Locate the cell with the specified text and output its [x, y] center coordinate. 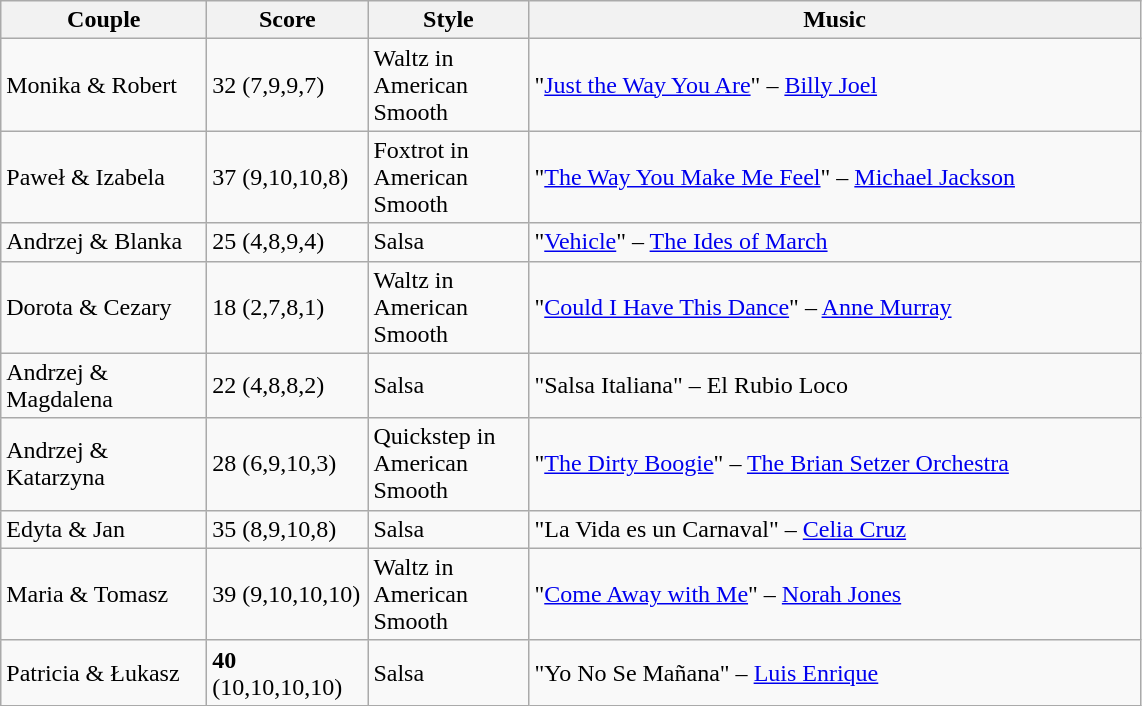
Music [834, 20]
"Vehicle" – The Ides of March [834, 242]
"Yo No Se Mañana" – Luis Enrique [834, 672]
Monika & Robert [104, 85]
"Come Away with Me" – Norah Jones [834, 594]
Dorota & Cezary [104, 307]
Maria & Tomasz [104, 594]
Foxtrot in American Smooth [448, 177]
"Salsa Italiana" – El Rubio Loco [834, 386]
"The Way You Make Me Feel" – Michael Jackson [834, 177]
"Could I Have This Dance" – Anne Murray [834, 307]
"Just the Way You Are" – Billy Joel [834, 85]
25 (4,8,9,4) [288, 242]
Couple [104, 20]
Paweł & Izabela [104, 177]
"La Vida es un Carnaval" – Celia Cruz [834, 529]
28 (6,9,10,3) [288, 464]
32 (7,9,9,7) [288, 85]
Edyta & Jan [104, 529]
18 (2,7,8,1) [288, 307]
37 (9,10,10,8) [288, 177]
Andrzej & Katarzyna [104, 464]
Andrzej & Magdalena [104, 386]
Quickstep in American Smooth [448, 464]
Score [288, 20]
Andrzej & Blanka [104, 242]
39 (9,10,10,10) [288, 594]
40 (10,10,10,10) [288, 672]
22 (4,8,8,2) [288, 386]
Style [448, 20]
"The Dirty Boogie" – The Brian Setzer Orchestra [834, 464]
Patricia & Łukasz [104, 672]
35 (8,9,10,8) [288, 529]
